Scan for the cell matching the given text and deliver its [x, y] coordinate at center. 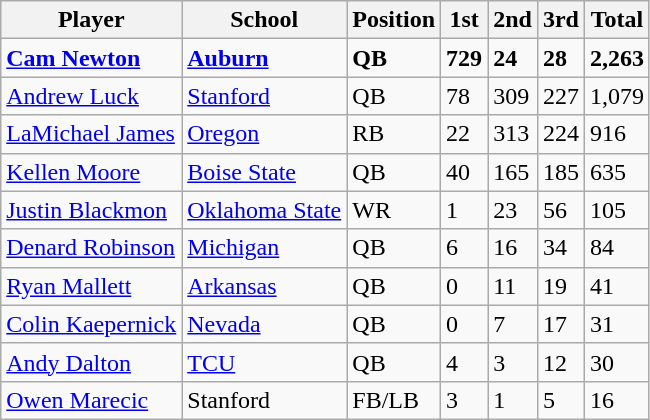
34 [560, 248]
3rd [560, 20]
Boise State [264, 172]
2nd [513, 20]
Denard Robinson [92, 248]
Kellen Moore [92, 172]
17 [560, 324]
31 [616, 324]
78 [464, 96]
Oklahoma State [264, 210]
7 [513, 324]
2,263 [616, 58]
227 [560, 96]
Auburn [264, 58]
309 [513, 96]
28 [560, 58]
Ryan Mallett [92, 286]
19 [560, 286]
WR [394, 210]
Michigan [264, 248]
635 [616, 172]
84 [616, 248]
56 [560, 210]
4 [464, 362]
School [264, 20]
1st [464, 20]
Cam Newton [92, 58]
Justin Blackmon [92, 210]
105 [616, 210]
TCU [264, 362]
224 [560, 134]
185 [560, 172]
1,079 [616, 96]
Position [394, 20]
40 [464, 172]
22 [464, 134]
729 [464, 58]
LaMichael James [92, 134]
5 [560, 400]
Arkansas [264, 286]
11 [513, 286]
Total [616, 20]
Colin Kaepernick [92, 324]
30 [616, 362]
RB [394, 134]
165 [513, 172]
Andrew Luck [92, 96]
Owen Marecic [92, 400]
Andy Dalton [92, 362]
FB/LB [394, 400]
Oregon [264, 134]
6 [464, 248]
916 [616, 134]
Nevada [264, 324]
23 [513, 210]
313 [513, 134]
24 [513, 58]
Player [92, 20]
41 [616, 286]
12 [560, 362]
